Capture the cell that displays the provided text and extract its [x, y] central coordinate. 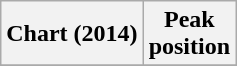
Peakposition [189, 34]
Chart (2014) [72, 34]
